Return (x, y) of the center of cell containing provided text 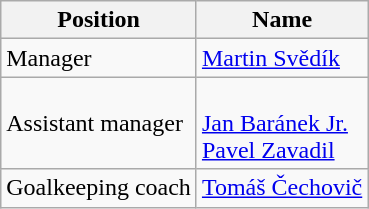
Name (282, 20)
Goalkeeping coach (99, 188)
Position (99, 20)
Assistant manager (99, 123)
Tomáš Čechovič (282, 188)
Martin Svědík (282, 58)
Manager (99, 58)
Jan Baránek Jr. Pavel Zavadil (282, 123)
